Scan for the cell matching the given text and deliver its (X, Y) coordinate at center. 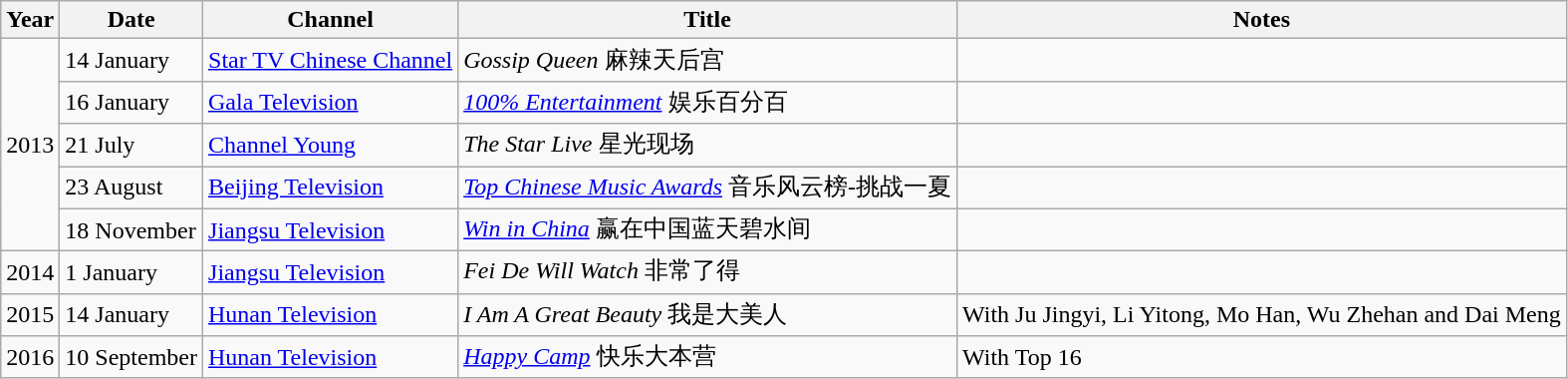
2014 (30, 273)
With Ju Jingyi, Li Yitong, Mo Han, Wu Zhehan and Dai Meng (1262, 315)
Happy Camp 快乐大本营 (707, 357)
21 July (131, 146)
With Top 16 (1262, 357)
10 September (131, 357)
100% Entertainment 娱乐百分百 (707, 102)
Gala Television (331, 102)
Year (30, 20)
Fei De Will Watch 非常了得 (707, 273)
2016 (30, 357)
Top Chinese Music Awards 音乐风云榜-挑战一夏 (707, 188)
Title (707, 20)
Star TV Chinese Channel (331, 60)
16 January (131, 102)
Win in China 赢在中国蓝天碧水间 (707, 229)
Channel (331, 20)
The Star Live 星光现场 (707, 146)
Gossip Queen 麻辣天后宫 (707, 60)
23 August (131, 188)
2015 (30, 315)
2013 (30, 146)
Channel Young (331, 146)
Date (131, 20)
I Am A Great Beauty 我是大美人 (707, 315)
Beijing Television (331, 188)
18 November (131, 229)
1 January (131, 273)
Notes (1262, 20)
